Detect which cell encompasses the target text, then output its (x, y) center coordinate. 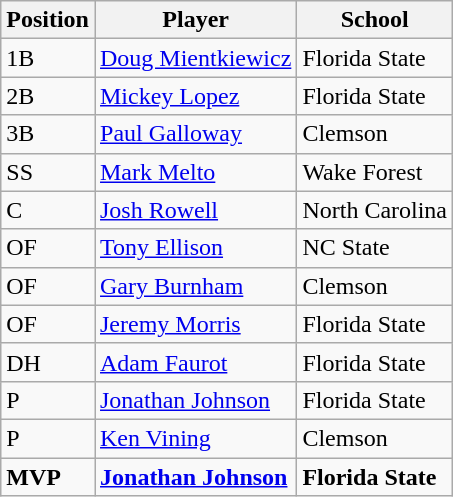
Mickey Lopez (195, 96)
2B (48, 96)
Jeremy Morris (195, 324)
Mark Melto (195, 172)
North Carolina (375, 210)
1B (48, 58)
Player (195, 20)
Tony Ellison (195, 248)
MVP (48, 477)
3B (48, 134)
Paul Galloway (195, 134)
SS (48, 172)
School (375, 20)
Gary Burnham (195, 286)
Josh Rowell (195, 210)
Position (48, 20)
C (48, 210)
NC State (375, 248)
Wake Forest (375, 172)
Adam Faurot (195, 362)
DH (48, 362)
Doug Mientkiewicz (195, 58)
Ken Vining (195, 438)
